Detect which cell encompasses the target text, then output its (X, Y) center coordinate. 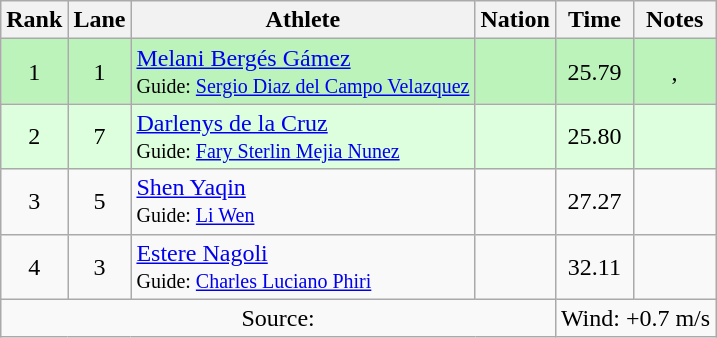
2 (34, 136)
25.79 (594, 72)
Time (594, 20)
7 (100, 136)
Source: (278, 318)
5 (100, 202)
27.27 (594, 202)
Estere NagoliGuide: Charles Luciano Phiri (303, 266)
, (674, 72)
Melani Bergés GámezGuide: Sergio Diaz del Campo Velazquez (303, 72)
Athlete (303, 20)
4 (34, 266)
Nation (515, 20)
32.11 (594, 266)
Shen YaqinGuide: Li Wen (303, 202)
Wind: +0.7 m/s (635, 318)
Notes (674, 20)
25.80 (594, 136)
Rank (34, 20)
Darlenys de la CruzGuide: Fary Sterlin Mejia Nunez (303, 136)
Lane (100, 20)
